Pinpoint the cell where the given text exists, returning its (x, y) midpoint coordinate. 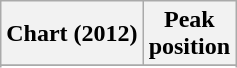
Peakposition (189, 34)
Chart (2012) (72, 34)
